From the cell containing the given text, extract its center point as (X, Y) coordinate. 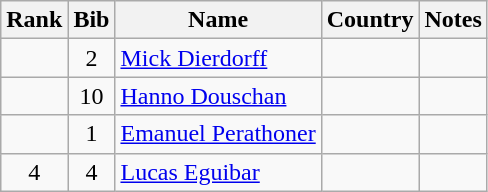
Country (370, 20)
2 (92, 58)
Hanno Douschan (218, 96)
Bib (92, 20)
Lucas Eguibar (218, 172)
1 (92, 134)
Emanuel Perathoner (218, 134)
Mick Dierdorff (218, 58)
Rank (34, 20)
Notes (453, 20)
Name (218, 20)
10 (92, 96)
